Search for the cell housing the specified text and yield its (x, y) center coordinate. 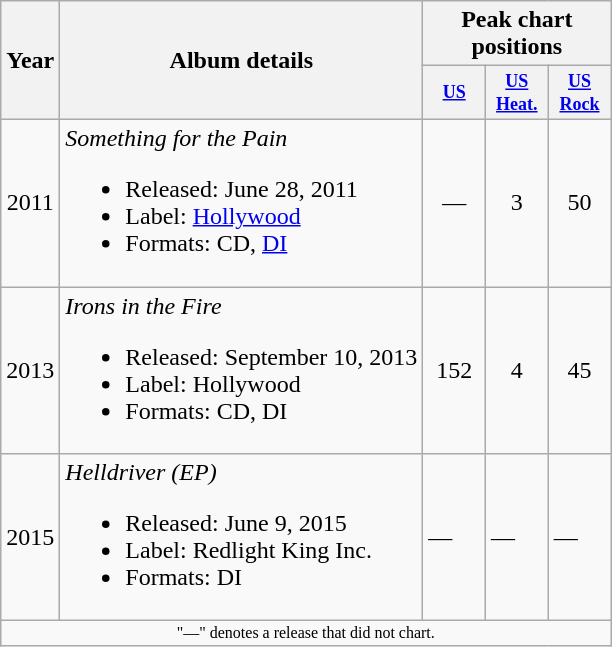
USHeat. (516, 93)
2011 (30, 202)
US (454, 93)
"—" denotes a release that did not chart. (306, 633)
Helldriver (EP)Released: June 9, 2015Label: Redlight King Inc.Formats: DI (242, 538)
3 (516, 202)
Irons in the FireReleased: September 10, 2013Label: HollywoodFormats: CD, DI (242, 370)
45 (580, 370)
4 (516, 370)
2013 (30, 370)
Something for the PainReleased: June 28, 2011Label: HollywoodFormats: CD, DI (242, 202)
Peak chart positions (517, 34)
Album details (242, 60)
50 (580, 202)
2015 (30, 538)
152 (454, 370)
Year (30, 60)
USRock (580, 93)
